Provide the (x, y) coordinate of the cell's center where the given text is located.  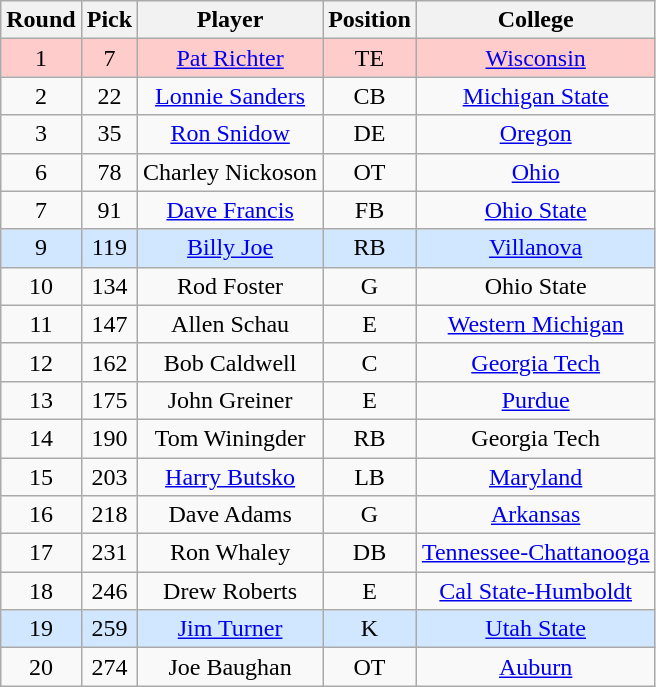
Villanova (536, 248)
35 (109, 134)
Charley Nickoson (230, 172)
Billy Joe (230, 248)
Dave Adams (230, 515)
Michigan State (536, 96)
Auburn (536, 667)
13 (41, 400)
College (536, 20)
DB (370, 553)
Maryland (536, 477)
Tennessee-Chattanooga (536, 553)
Pick (109, 20)
190 (109, 438)
259 (109, 629)
22 (109, 96)
78 (109, 172)
John Greiner (230, 400)
274 (109, 667)
Arkansas (536, 515)
Purdue (536, 400)
20 (41, 667)
Harry Butsko (230, 477)
LB (370, 477)
TE (370, 58)
Ohio (536, 172)
246 (109, 591)
K (370, 629)
162 (109, 362)
19 (41, 629)
Player (230, 20)
1 (41, 58)
2 (41, 96)
Utah State (536, 629)
Wisconsin (536, 58)
Joe Baughan (230, 667)
10 (41, 286)
Pat Richter (230, 58)
Drew Roberts (230, 591)
C (370, 362)
14 (41, 438)
Round (41, 20)
Rod Foster (230, 286)
Oregon (536, 134)
CB (370, 96)
Lonnie Sanders (230, 96)
Western Michigan (536, 324)
16 (41, 515)
FB (370, 210)
11 (41, 324)
Tom Winingder (230, 438)
175 (109, 400)
203 (109, 477)
147 (109, 324)
9 (41, 248)
119 (109, 248)
Dave Francis (230, 210)
91 (109, 210)
Jim Turner (230, 629)
Cal State-Humboldt (536, 591)
3 (41, 134)
Position (370, 20)
12 (41, 362)
Ron Snidow (230, 134)
Ron Whaley (230, 553)
218 (109, 515)
17 (41, 553)
15 (41, 477)
Allen Schau (230, 324)
18 (41, 591)
134 (109, 286)
DE (370, 134)
231 (109, 553)
6 (41, 172)
Bob Caldwell (230, 362)
